For the text-containing cell, return its midpoint in [X, Y] coordinate format. 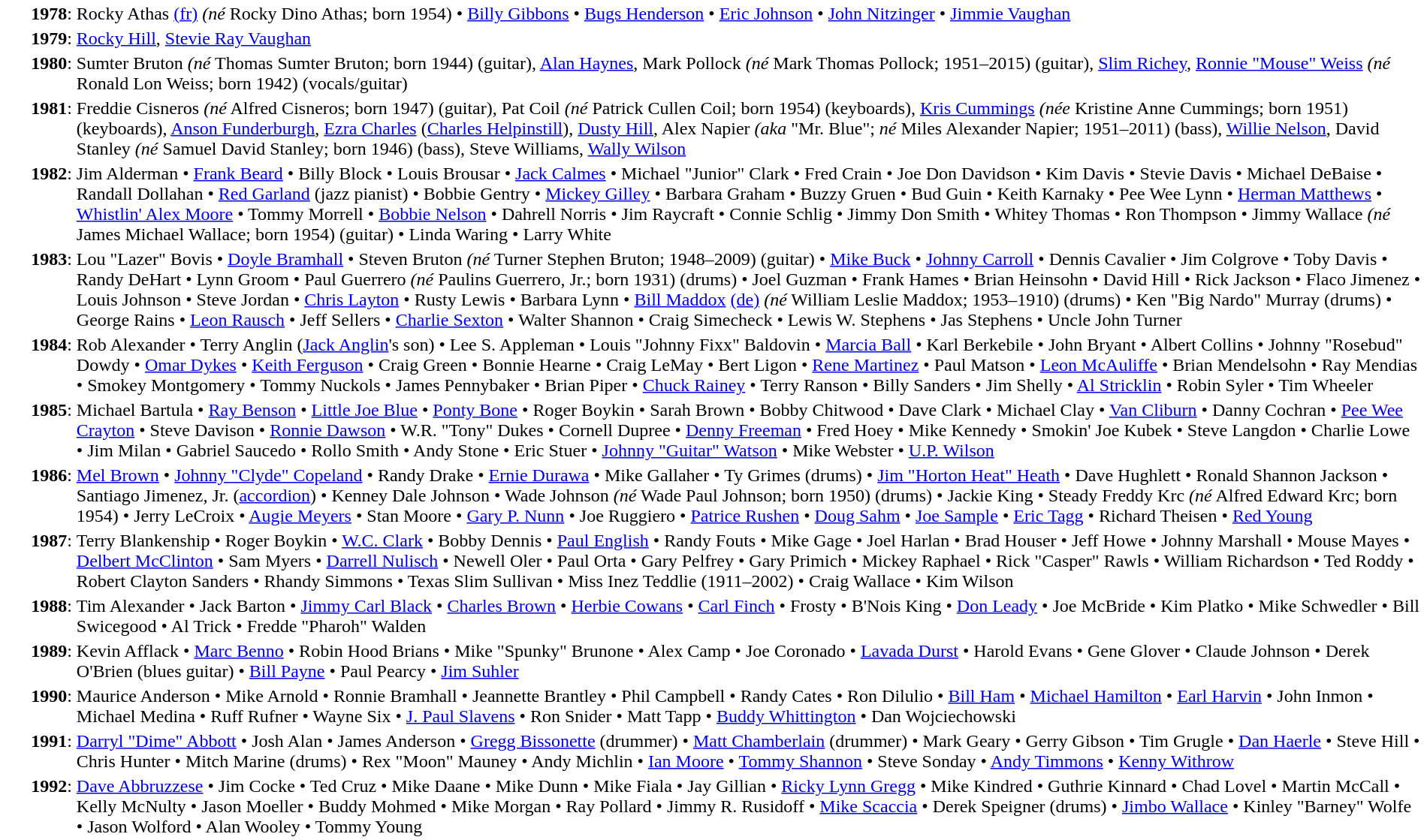
1986: [38, 495]
1987: [38, 561]
1985: [38, 430]
1992: [38, 806]
1982: [38, 204]
Rocky Athas (fr) (né Rocky Dino Athas; born 1954) • Billy Gibbons • Bugs Henderson • Eric Johnson • John Nitzinger • Jimmie Vaughan [748, 14]
1979: [38, 38]
1991: [38, 751]
Rocky Hill, Stevie Ray Vaughan [748, 38]
1989: [38, 661]
1978: [38, 14]
1990: [38, 706]
1980: [38, 74]
1988: [38, 616]
1981: [38, 128]
1984: [38, 365]
1983: [38, 290]
